Pinpoint the cell where the given text exists, returning its (x, y) midpoint coordinate. 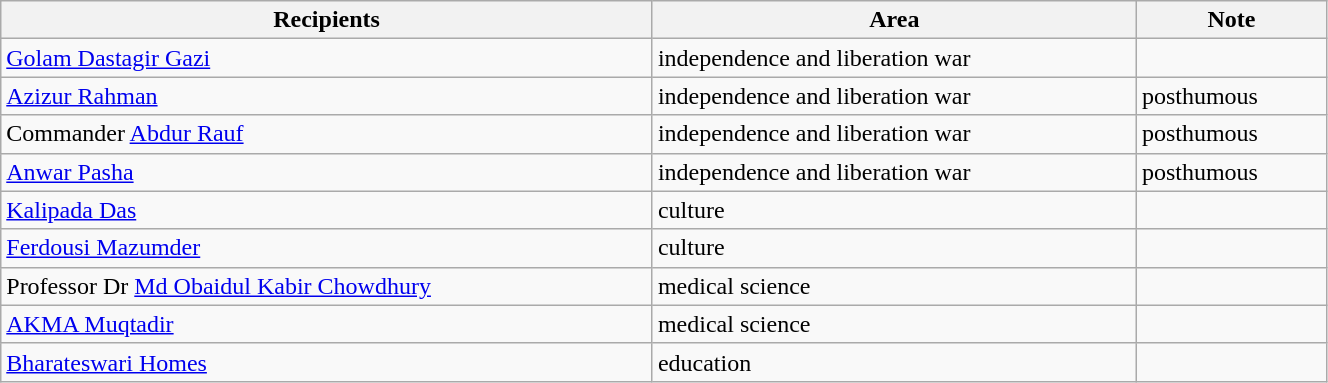
Bharateswari Homes (327, 362)
Recipients (327, 20)
Area (894, 20)
Golam Dastagir Gazi (327, 58)
Professor Dr Md Obaidul Kabir Chowdhury (327, 286)
Kalipada Das (327, 210)
Commander Abdur Rauf (327, 134)
Anwar Pasha (327, 172)
AKMA Muqtadir (327, 324)
education (894, 362)
Azizur Rahman (327, 96)
Note (1231, 20)
Ferdousi Mazumder (327, 248)
